Output the [x, y] coordinate of the center of the cell containing the given text.  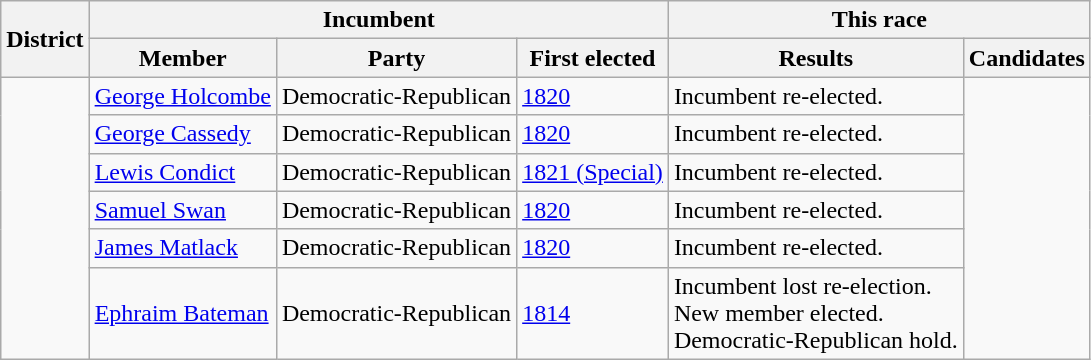
Ephraim Bateman [182, 313]
Incumbent lost re-election.New member elected.Democratic-Republican hold. [816, 313]
1814 [593, 313]
Member [182, 58]
Samuel Swan [182, 210]
District [45, 39]
George Holcombe [182, 96]
Incumbent [378, 20]
Party [396, 58]
1821 (Special) [593, 172]
First elected [593, 58]
Results [816, 58]
Lewis Condict [182, 172]
Candidates [1026, 58]
This race [879, 20]
James Matlack [182, 248]
George Cassedy [182, 134]
